Scan for the cell matching the given text and deliver its (X, Y) coordinate at center. 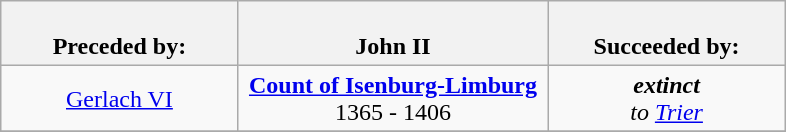
Preceded by: (119, 34)
extinctto Trier (667, 98)
Count of Isenburg-Limburg1365 - 1406 (392, 98)
John II (392, 34)
Gerlach VI (119, 98)
Succeeded by: (667, 34)
